For the text-containing cell, return its midpoint in (x, y) coordinate format. 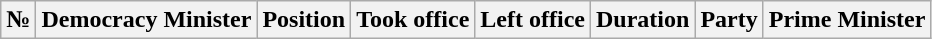
Position (304, 20)
Duration (642, 20)
Left office (533, 20)
№ (18, 20)
Prime Minister (847, 20)
Took office (413, 20)
Party (729, 20)
Democracy Minister (146, 20)
